Capture the cell that displays the provided text and extract its (X, Y) central coordinate. 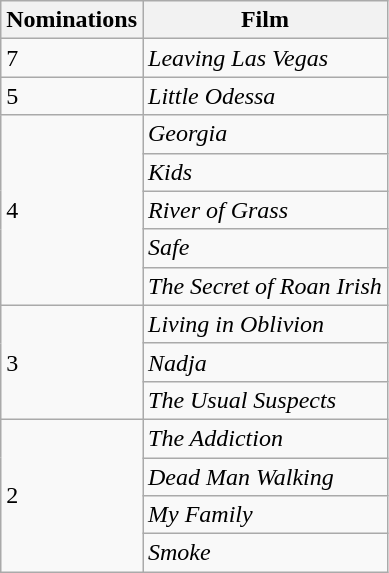
4 (72, 210)
Film (264, 20)
7 (72, 58)
The Addiction (264, 438)
2 (72, 495)
Smoke (264, 553)
Little Odessa (264, 96)
Kids (264, 172)
Nadja (264, 362)
Dead Man Walking (264, 477)
3 (72, 362)
My Family (264, 515)
Georgia (264, 134)
Nominations (72, 20)
The Secret of Roan Irish (264, 286)
Leaving Las Vegas (264, 58)
The Usual Suspects (264, 400)
Safe (264, 248)
5 (72, 96)
River of Grass (264, 210)
Living in Oblivion (264, 324)
